Detect which cell encompasses the target text, then output its [X, Y] center coordinate. 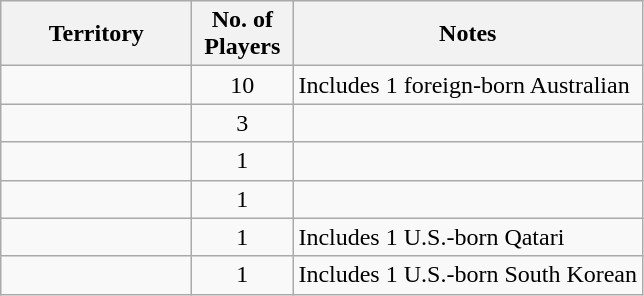
Includes 1 U.S.-born Qatari [468, 237]
Includes 1 U.S.-born South Korean [468, 275]
10 [242, 85]
Includes 1 foreign-born Australian [468, 85]
No. of Players [242, 34]
Territory [96, 34]
3 [242, 123]
Notes [468, 34]
